Find where the given text appears and provide that cell's center as (X, Y) coordinate. 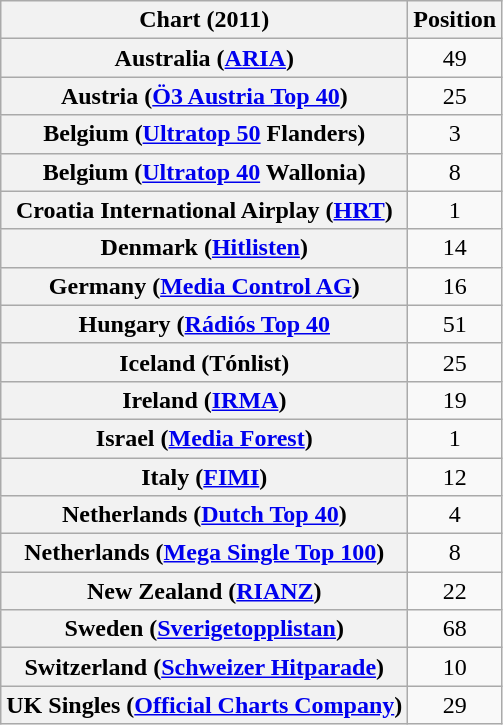
Position (455, 20)
Belgium (Ultratop 50 Flanders) (204, 134)
Iceland (Tónlist) (204, 362)
Ireland (IRMA) (204, 400)
16 (455, 286)
29 (455, 705)
Denmark (Hitlisten) (204, 248)
Belgium (Ultratop 40 Wallonia) (204, 172)
10 (455, 667)
UK Singles (Official Charts Company) (204, 705)
Chart (2011) (204, 20)
14 (455, 248)
Switzerland (Schweizer Hitparade) (204, 667)
19 (455, 400)
Sweden (Sverigetopplistan) (204, 629)
Netherlands (Mega Single Top 100) (204, 553)
Italy (FIMI) (204, 477)
68 (455, 629)
49 (455, 58)
Austria (Ö3 Austria Top 40) (204, 96)
Israel (Media Forest) (204, 438)
22 (455, 591)
Australia (ARIA) (204, 58)
51 (455, 324)
12 (455, 477)
Hungary (Rádiós Top 40 (204, 324)
4 (455, 515)
Germany (Media Control AG) (204, 286)
3 (455, 134)
Netherlands (Dutch Top 40) (204, 515)
Croatia International Airplay (HRT) (204, 210)
New Zealand (RIANZ) (204, 591)
